Locate the cell with the specified text and output its [x, y] center coordinate. 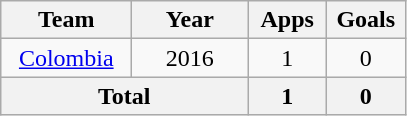
2016 [190, 58]
Apps [288, 20]
Team [66, 20]
Total [124, 96]
Goals [366, 20]
Colombia [66, 58]
Year [190, 20]
